Scan for the cell matching the given text and deliver its [X, Y] coordinate at center. 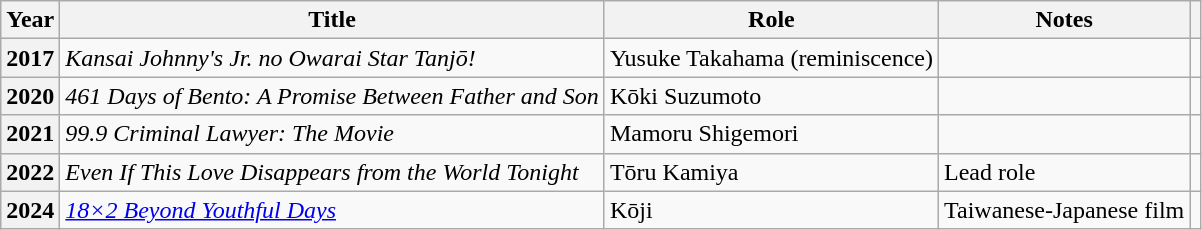
Yusuke Takahama (reminiscence) [771, 58]
Tōru Kamiya [771, 172]
2021 [30, 134]
Kansai Johnny's Jr. no Owarai Star Tanjō! [332, 58]
Mamoru Shigemori [771, 134]
Kōji [771, 210]
Lead role [1064, 172]
18×2 Beyond Youthful Days [332, 210]
99.9 Criminal Lawyer: The Movie [332, 134]
Kōki Suzumoto [771, 96]
461 Days of Bento: A Promise Between Father and Son [332, 96]
2017 [30, 58]
2020 [30, 96]
Role [771, 20]
2024 [30, 210]
Even If This Love Disappears from the World Tonight [332, 172]
Year [30, 20]
Notes [1064, 20]
Taiwanese-Japanese film [1064, 210]
Title [332, 20]
2022 [30, 172]
